Identify which cell holds the provided text, then report its [X, Y] central coordinate. 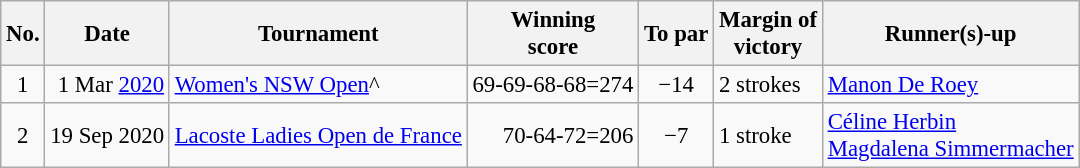
2 [23, 136]
70-64-72=206 [553, 136]
19 Sep 2020 [107, 136]
−7 [676, 136]
Tournament [318, 34]
Women's NSW Open^ [318, 85]
69-69-68-68=274 [553, 85]
Runner(s)-up [950, 34]
−14 [676, 85]
Winningscore [553, 34]
Manon De Roey [950, 85]
2 strokes [768, 85]
1 Mar 2020 [107, 85]
Lacoste Ladies Open de France [318, 136]
Margin ofvictory [768, 34]
Céline Herbin Magdalena Simmermacher [950, 136]
1 stroke [768, 136]
No. [23, 34]
To par [676, 34]
Date [107, 34]
1 [23, 85]
